Provide the [x, y] coordinate of the cell's center where the given text is located.  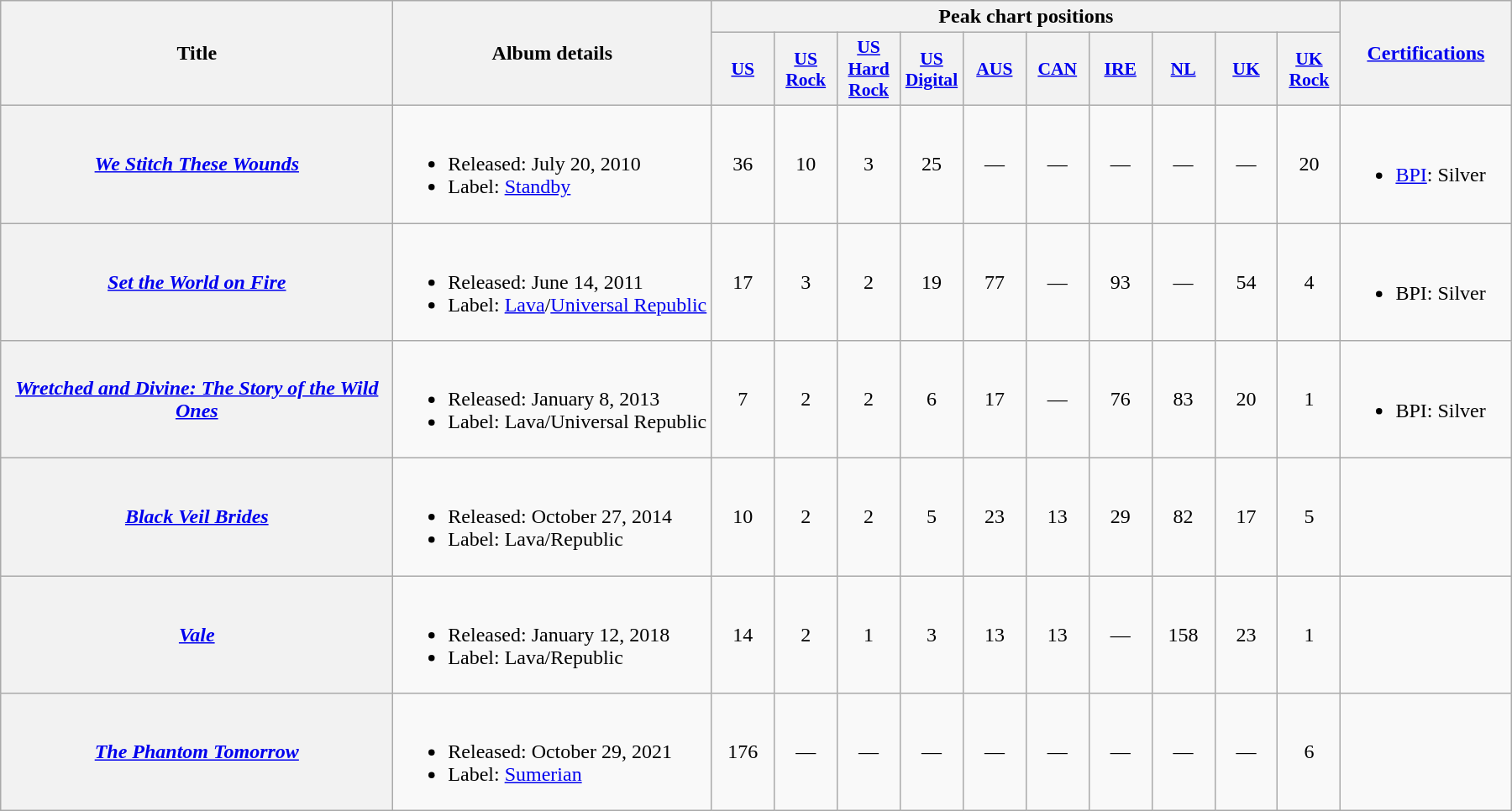
76 [1121, 400]
Released: June 14, 2011Label: Lava/Universal Republic [553, 282]
Released: January 12, 2018Label: Lava/Republic [553, 635]
AUS [995, 69]
77 [995, 282]
The Phantom Tomorrow [197, 752]
We Stitch These Wounds [197, 164]
IRE [1121, 69]
USDigital [932, 69]
54 [1247, 282]
4 [1309, 282]
Wretched and Divine: The Story of the Wild Ones [197, 400]
Peak chart positions [1026, 17]
Released: October 29, 2021Label: Sumerian [553, 752]
93 [1121, 282]
36 [743, 164]
Released: October 27, 2014Label: Lava/Republic [553, 517]
83 [1183, 400]
Title [197, 54]
82 [1183, 517]
NL [1183, 69]
176 [743, 752]
USHard Rock [869, 69]
USRock [806, 69]
Album details [553, 54]
US [743, 69]
Released: July 20, 2010Label: Standby [553, 164]
158 [1183, 635]
UK [1247, 69]
Set the World on Fire [197, 282]
Released: January 8, 2013Label: Lava/Universal Republic [553, 400]
29 [1121, 517]
Certifications [1426, 54]
19 [932, 282]
7 [743, 400]
Vale [197, 635]
CAN [1057, 69]
25 [932, 164]
Black Veil Brides [197, 517]
14 [743, 635]
UKRock [1309, 69]
